For the text-containing cell, return its midpoint in [X, Y] coordinate format. 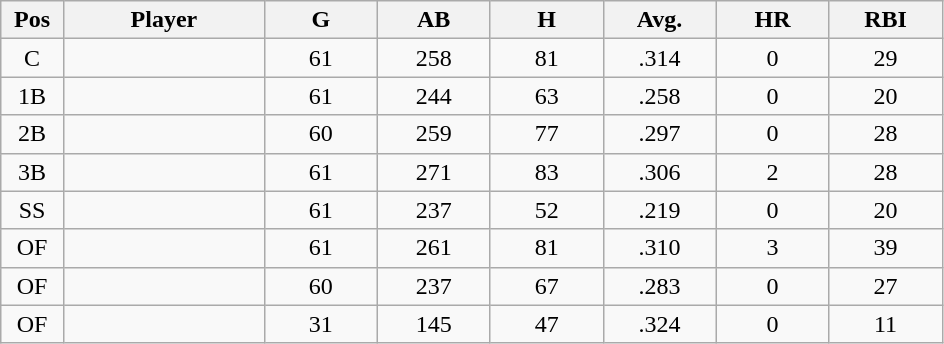
H [546, 20]
.324 [660, 324]
47 [546, 324]
SS [32, 210]
.258 [660, 96]
2 [772, 172]
HR [772, 20]
RBI [886, 20]
67 [546, 286]
31 [320, 324]
39 [886, 248]
77 [546, 134]
Avg. [660, 20]
AB [434, 20]
259 [434, 134]
C [32, 58]
2B [32, 134]
.310 [660, 248]
271 [434, 172]
63 [546, 96]
.297 [660, 134]
244 [434, 96]
.314 [660, 58]
1B [32, 96]
11 [886, 324]
29 [886, 58]
.306 [660, 172]
Pos [32, 20]
Player [164, 20]
3 [772, 248]
261 [434, 248]
83 [546, 172]
.219 [660, 210]
3B [32, 172]
27 [886, 286]
G [320, 20]
52 [546, 210]
145 [434, 324]
258 [434, 58]
.283 [660, 286]
